Scan for the cell matching the given text and deliver its (x, y) coordinate at center. 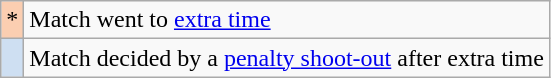
Match went to extra time (287, 20)
* (12, 20)
Match decided by a penalty shoot-out after extra time (287, 58)
